From the cell containing the given text, extract its center point as (X, Y) coordinate. 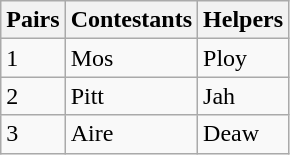
1 (33, 58)
Deaw (244, 134)
Jah (244, 96)
Pairs (33, 20)
Aire (131, 134)
Ploy (244, 58)
Helpers (244, 20)
Pitt (131, 96)
Contestants (131, 20)
Mos (131, 58)
2 (33, 96)
3 (33, 134)
